From the cell containing the given text, extract its center point as (X, Y) coordinate. 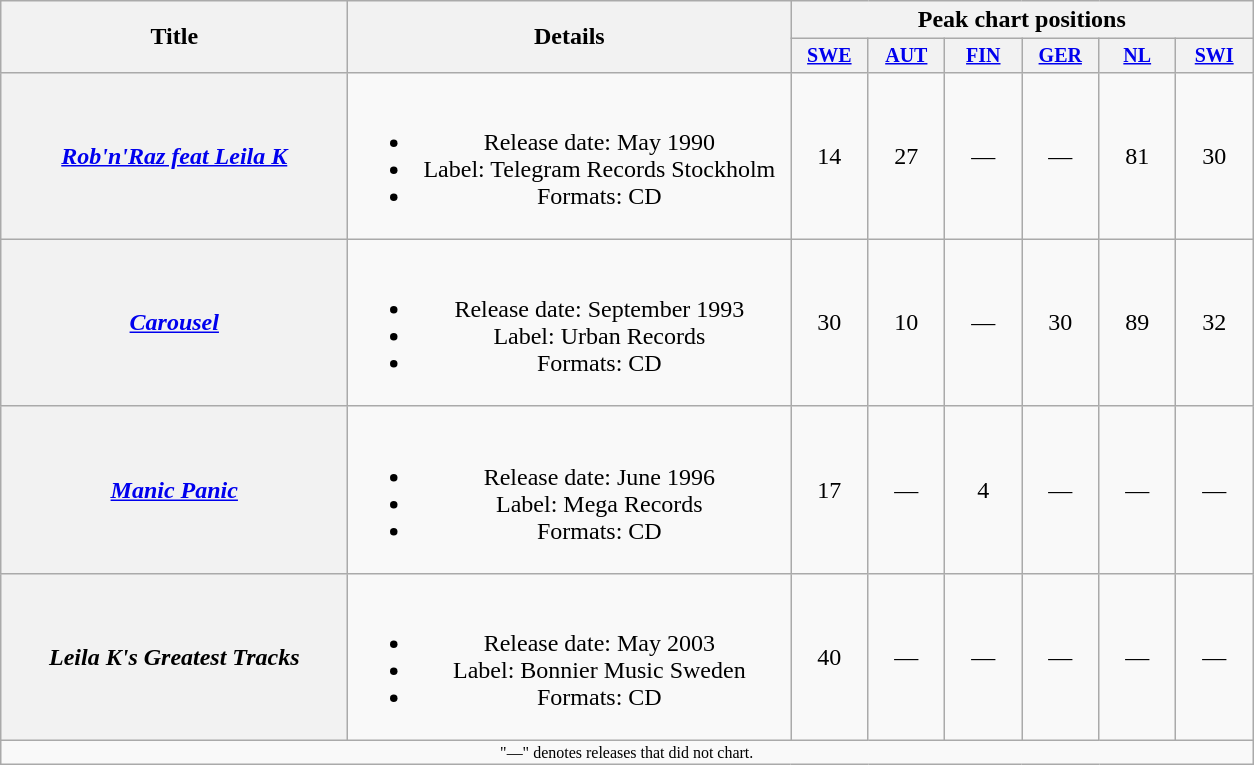
40 (830, 656)
89 (1138, 322)
10 (906, 322)
FIN (984, 56)
Release date: September 1993Label: Urban RecordsFormats: CD (570, 322)
14 (830, 156)
AUT (906, 56)
27 (906, 156)
81 (1138, 156)
SWI (1214, 56)
32 (1214, 322)
Details (570, 37)
Peak chart positions (1022, 20)
Title (174, 37)
Release date: May 2003Label: Bonnier Music SwedenFormats: CD (570, 656)
Release date: May 1990Label: Telegram Records StockholmFormats: CD (570, 156)
GER (1060, 56)
Manic Panic (174, 490)
Rob'n'Raz feat Leila K (174, 156)
NL (1138, 56)
4 (984, 490)
17 (830, 490)
Carousel (174, 322)
Release date: June 1996Label: Mega RecordsFormats: CD (570, 490)
"—" denotes releases that did not chart. (627, 753)
SWE (830, 56)
Leila K's Greatest Tracks (174, 656)
